Determine the [x, y] coordinate at the center of the cell enclosing the given text.  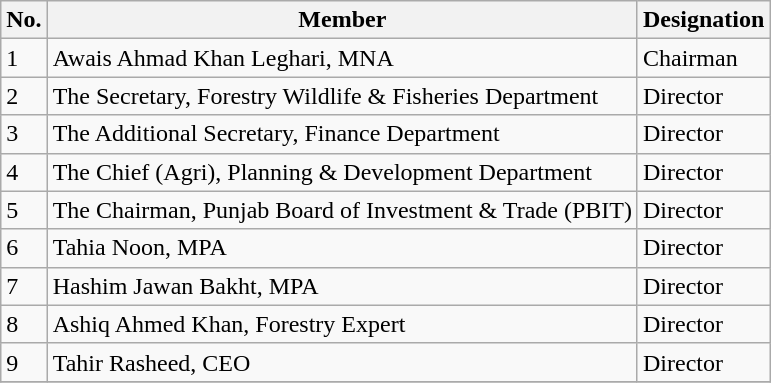
The Chief (Agri), Planning & Development Department [342, 172]
No. [24, 20]
6 [24, 248]
9 [24, 362]
8 [24, 324]
Member [342, 20]
7 [24, 286]
Awais Ahmad Khan Leghari, MNA [342, 58]
5 [24, 210]
Ashiq Ahmed Khan, Forestry Expert [342, 324]
1 [24, 58]
2 [24, 96]
Designation [703, 20]
Tahir Rasheed, CEO [342, 362]
Hashim Jawan Bakht, MPA [342, 286]
The Additional Secretary, Finance Department [342, 134]
4 [24, 172]
Chairman [703, 58]
3 [24, 134]
Tahia Noon, MPA [342, 248]
The Secretary, Forestry Wildlife & Fisheries Department [342, 96]
The Chairman, Punjab Board of Investment & Trade (PBIT) [342, 210]
